Provide the (X, Y) coordinate of the cell's center where the given text is located.  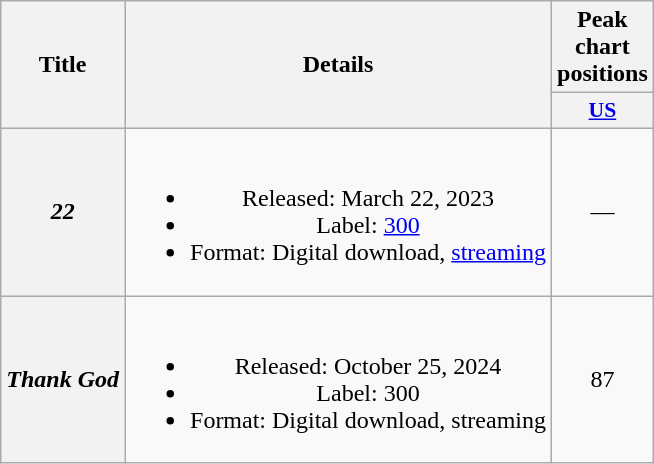
Released: October 25, 2024Label: 300Format: Digital download, streaming (338, 380)
22 (63, 212)
Peak chart positions (603, 47)
Details (338, 65)
Released: March 22, 2023Label: 300Format: Digital download, streaming (338, 212)
US (603, 111)
87 (603, 380)
— (603, 212)
Title (63, 65)
Thank God (63, 380)
